Return [X, Y] of the center of cell containing provided text 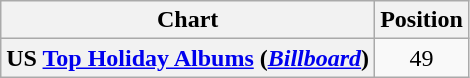
Position [422, 20]
Chart [188, 20]
US Top Holiday Albums (Billboard) [188, 58]
49 [422, 58]
